Identify which cell holds the provided text, then report its (X, Y) central coordinate. 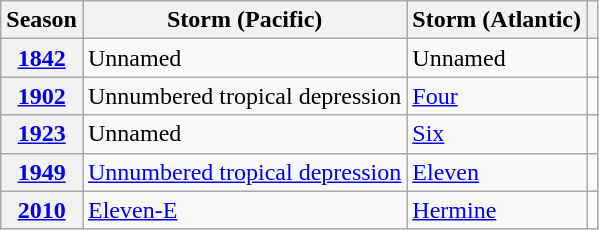
Hermine (497, 210)
Season (42, 20)
Storm (Atlantic) (497, 20)
1923 (42, 134)
Eleven (497, 172)
1949 (42, 172)
Four (497, 96)
1902 (42, 96)
2010 (42, 210)
1842 (42, 58)
Six (497, 134)
Storm (Pacific) (244, 20)
Eleven-E (244, 210)
